Locate the cell with the specified text and output its [X, Y] center coordinate. 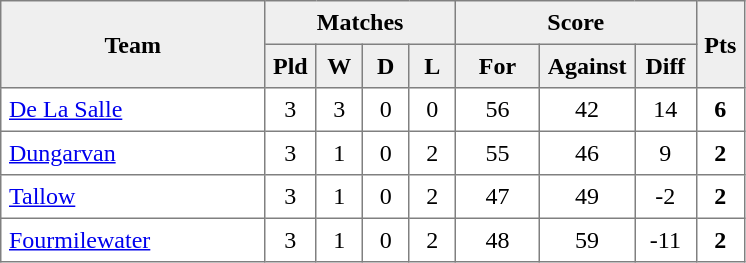
46 [586, 153]
-2 [666, 197]
L [432, 66]
Diff [666, 66]
Pts [720, 44]
49 [586, 197]
47 [497, 197]
Pld [290, 66]
55 [497, 153]
For [497, 66]
D [385, 66]
-11 [666, 240]
14 [666, 110]
56 [497, 110]
Dungarvan [133, 153]
6 [720, 110]
48 [497, 240]
42 [586, 110]
9 [666, 153]
De La Salle [133, 110]
59 [586, 240]
Fourmilewater [133, 240]
Against [586, 66]
Tallow [133, 197]
Score [576, 23]
W [339, 66]
Matches [360, 23]
Team [133, 44]
